Scan for the cell matching the given text and deliver its (x, y) coordinate at center. 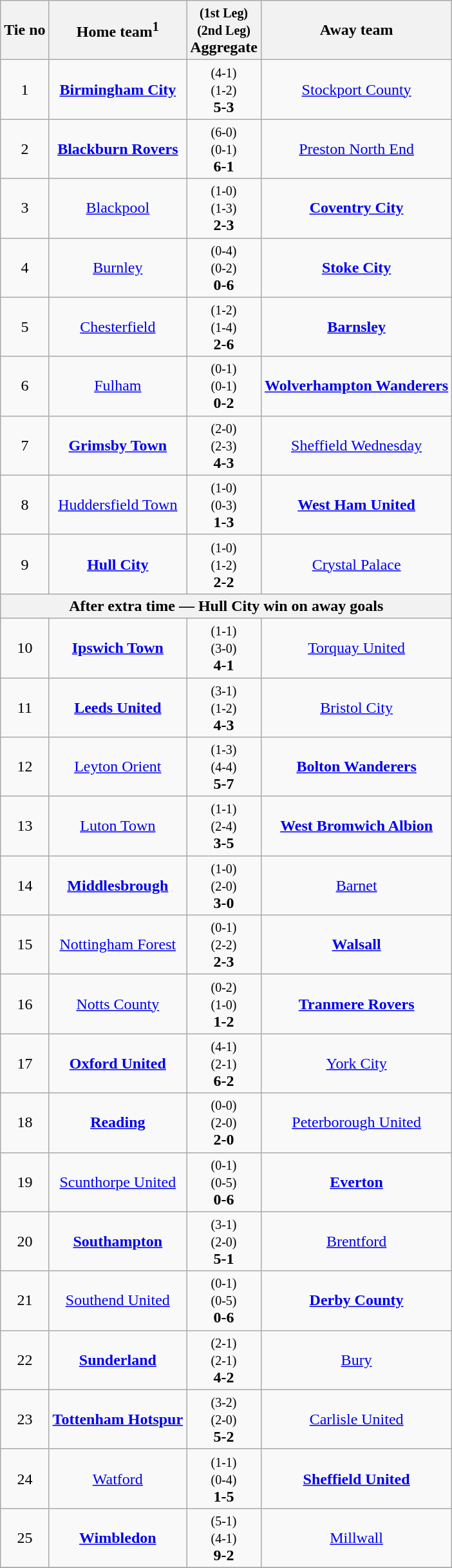
(3-1) (2-0) 5-1 (224, 1241)
West Ham United (357, 505)
Ipswich Town (118, 648)
9 (24, 564)
(4-1) (2-1) 6-2 (224, 1063)
Carlisle United (357, 1419)
Grimsby Town (118, 445)
5 (24, 327)
Watford (118, 1478)
10 (24, 648)
(0-4) (0-2) 0-6 (224, 267)
Middlesbrough (118, 886)
7 (24, 445)
Barnsley (357, 327)
(3-2) (2-0) 5-2 (224, 1419)
(1-0) (1-2) 2-2 (224, 564)
Bolton Wanderers (357, 767)
Tie no (24, 30)
Notts County (118, 1004)
18 (24, 1123)
(6-0) (0-1) 6-1 (224, 149)
(1st Leg) (2nd Leg) Aggregate (224, 30)
21 (24, 1301)
11 (24, 708)
20 (24, 1241)
Leeds United (118, 708)
6 (24, 386)
West Bromwich Albion (357, 826)
Oxford United (118, 1063)
Scunthorpe United (118, 1182)
24 (24, 1478)
(1-1) (0-4) 1-5 (224, 1478)
Burnley (118, 267)
Walsall (357, 945)
Stoke City (357, 267)
Blackpool (118, 208)
15 (24, 945)
14 (24, 886)
Hull City (118, 564)
(1-0) (0-3) 1-3 (224, 505)
Away team (357, 30)
Wimbledon (118, 1538)
York City (357, 1063)
Fulham (118, 386)
23 (24, 1419)
8 (24, 505)
After extra time — Hull City win on away goals (227, 606)
(1-3) (4-4) 5-7 (224, 767)
(2-1) (2-1) 4-2 (224, 1360)
Derby County (357, 1301)
16 (24, 1004)
Stockport County (357, 90)
1 (24, 90)
Leyton Orient (118, 767)
Coventry City (357, 208)
(5-1) (4-1) 9-2 (224, 1538)
Chesterfield (118, 327)
17 (24, 1063)
2 (24, 149)
Wolverhampton Wanderers (357, 386)
(1-0) (1-3) 2-3 (224, 208)
19 (24, 1182)
Bury (357, 1360)
(1-0) (2-0) 3-0 (224, 886)
(1-1) (3-0) 4-1 (224, 648)
(0-1) (0-1) 0-2 (224, 386)
(3-1) (1-2) 4-3 (224, 708)
(4-1) (1-2) 5-3 (224, 90)
Reading (118, 1123)
Crystal Palace (357, 564)
(0-2) (1-0) 1-2 (224, 1004)
Southend United (118, 1301)
(1-2) (1-4) 2-6 (224, 327)
3 (24, 208)
Tranmere Rovers (357, 1004)
Peterborough United (357, 1123)
Luton Town (118, 826)
(0-0) (2-0) 2-0 (224, 1123)
(2-0) (2-3) 4-3 (224, 445)
Sheffield United (357, 1478)
Blackburn Rovers (118, 149)
Barnet (357, 886)
22 (24, 1360)
Sunderland (118, 1360)
Southampton (118, 1241)
Torquay United (357, 648)
Preston North End (357, 149)
(1-1) (2-4) 3-5 (224, 826)
Sheffield Wednesday (357, 445)
Nottingham Forest (118, 945)
4 (24, 267)
12 (24, 767)
(0-1) (2-2) 2-3 (224, 945)
Everton (357, 1182)
Millwall (357, 1538)
13 (24, 826)
Huddersfield Town (118, 505)
Home team1 (118, 30)
25 (24, 1538)
Tottenham Hotspur (118, 1419)
Bristol City (357, 708)
Brentford (357, 1241)
Birmingham City (118, 90)
